Return [X, Y] of the center of cell containing provided text 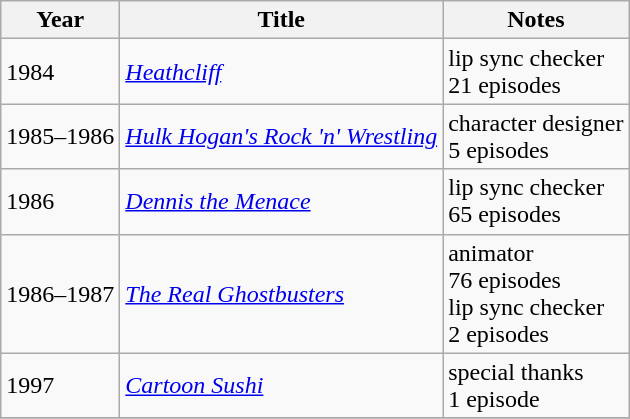
1997 [60, 386]
character designer5 episodes [536, 136]
1986 [60, 202]
1986–1987 [60, 294]
The Real Ghostbusters [282, 294]
Heathcliff [282, 72]
lip sync checker65 episodes [536, 202]
1984 [60, 72]
Year [60, 20]
Notes [536, 20]
1985–1986 [60, 136]
special thanks1 episode [536, 386]
lip sync checker21 episodes [536, 72]
Dennis the Menace [282, 202]
Hulk Hogan's Rock 'n' Wrestling [282, 136]
animator76 episodeslip sync checker2 episodes [536, 294]
Title [282, 20]
Cartoon Sushi [282, 386]
